Return the [x, y] coordinate for the center point of the cell that contains the specified text.  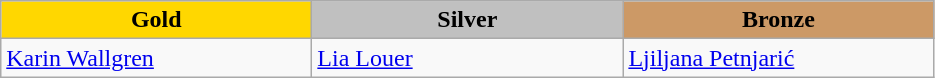
Ljiljana Petnjarić [778, 58]
Lia Louer [468, 58]
Gold [156, 20]
Silver [468, 20]
Bronze [778, 20]
Karin Wallgren [156, 58]
